Extract the [x, y] coordinate from the center of the cell holding the provided text.  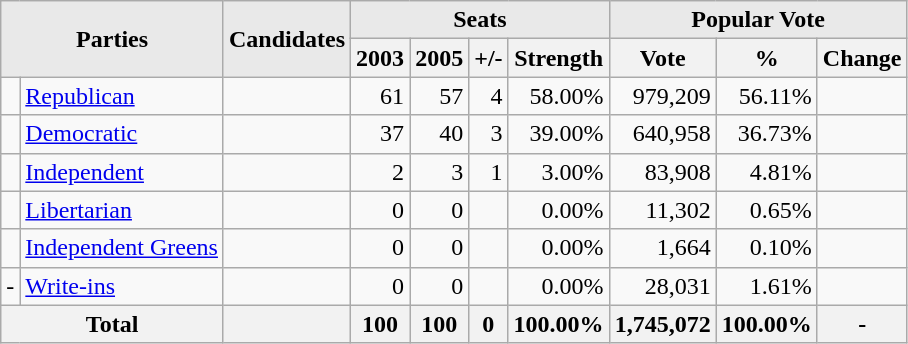
36.73% [766, 134]
Seats [480, 20]
1 [488, 172]
37 [380, 134]
40 [440, 134]
Vote [662, 58]
Change [862, 58]
11,302 [662, 210]
+/- [488, 58]
Write-ins [122, 286]
Total [112, 324]
0.65% [766, 210]
2003 [380, 58]
56.11% [766, 96]
2 [380, 172]
0.10% [766, 248]
Republican [122, 96]
2005 [440, 58]
Strength [558, 58]
1,745,072 [662, 324]
57 [440, 96]
Parties [112, 39]
Popular Vote [758, 20]
Independent [122, 172]
61 [380, 96]
1,664 [662, 248]
4 [488, 96]
28,031 [662, 286]
Independent Greens [122, 248]
Libertarian [122, 210]
3.00% [558, 172]
Democratic [122, 134]
Candidates [286, 39]
% [766, 58]
979,209 [662, 96]
39.00% [558, 134]
1.61% [766, 286]
640,958 [662, 134]
58.00% [558, 96]
83,908 [662, 172]
4.81% [766, 172]
